Find where the given text appears and provide that cell's center as [x, y] coordinate. 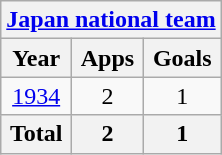
Year [36, 58]
Goals [182, 58]
Japan national team [111, 20]
1934 [36, 96]
Total [36, 134]
Apps [108, 58]
